Provide the [X, Y] coordinate of the cell's center where the given text is located.  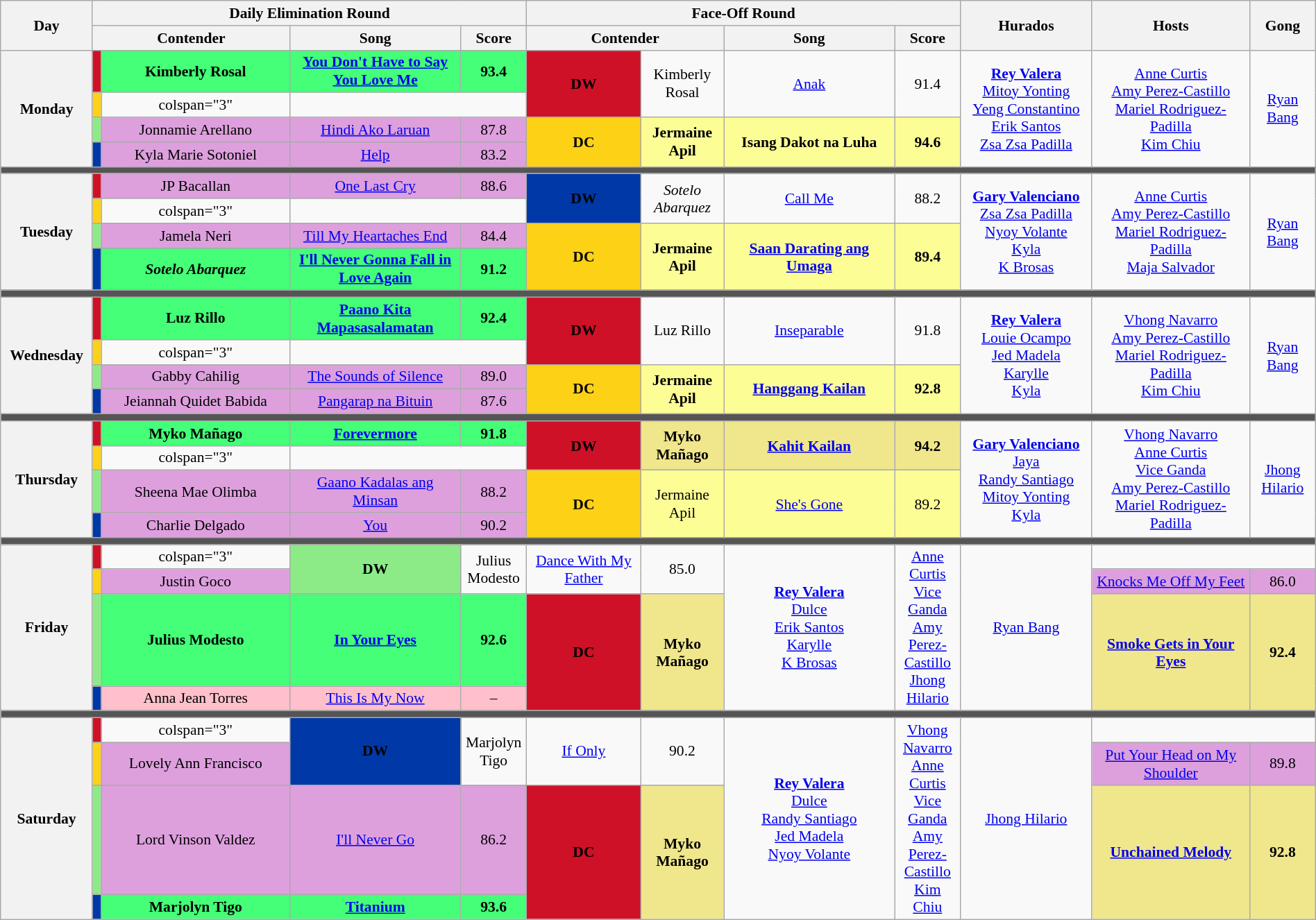
93.6 [494, 908]
I'll Never Gonna Fall in Love Again [376, 269]
86.2 [494, 840]
89.2 [927, 504]
I'll Never Go [376, 840]
93.4 [494, 71]
You Don't Have to Say You Love Me [376, 71]
Call Me [809, 198]
89.8 [1283, 763]
Hanggang Kailan [809, 389]
Face-Off Round [744, 13]
Kahit Kailan [809, 445]
This Is My Now [376, 699]
Isang Dakot na Luha [809, 142]
Put Your Head on My Shoulder [1170, 763]
Anne CurtisAmy Perez-CastilloMariel Rodriguez-PadillaKim Chiu [1170, 108]
Anne CurtisAmy Perez-CastilloMariel Rodriguez-PadillaMaja Salvador [1170, 232]
87.6 [494, 402]
Hindi Ako Laruan [376, 130]
Rey ValeraLouie OcampoJed MadelaKarylleKyla [1026, 356]
Saturday [47, 819]
Daily Elimination Round [310, 13]
She's Gone [809, 504]
Friday [47, 628]
Dance With My Father [584, 569]
Jeiannah Quidet Babida [196, 402]
Anak [809, 83]
Wednesday [47, 356]
Hosts [1170, 25]
91.4 [927, 83]
94.6 [927, 142]
Anne CurtisVice GandaAmy Perez-CastilloJhong Hilario [927, 628]
Lovely Ann Francisco [196, 763]
Kyla Marie Sotoniel [196, 155]
Thursday [47, 479]
Day [47, 25]
94.2 [927, 445]
Sheena Mae Olimba [196, 491]
Anna Jean Torres [196, 699]
– [494, 699]
JP Bacallan [196, 187]
Justin Goco [196, 582]
Rey ValeraMitoy YontingYeng ConstantinoErik SantosZsa Zsa Padilla [1026, 108]
91.2 [494, 269]
Till My Heartaches End [376, 236]
Tuesday [47, 232]
Unchained Melody [1170, 852]
Smoke Gets in Your Eyes [1170, 652]
Hurados [1026, 25]
Forevermore [376, 434]
Vhong NavarroAnne CurtisVice GandaAmy Perez-CastilloMariel Rodriguez-Padilla [1170, 479]
You [376, 525]
Gabby Cahilig [196, 377]
Lord Vinson Valdez [196, 840]
89.4 [927, 257]
Rey ValeraDulceErik SantosKarylleK Brosas [809, 628]
Vhong NavarroAmy Perez-CastilloMariel Rodriguez-PadillaKim Chiu [1170, 356]
Gaano Kadalas ang Minsan [376, 491]
83.2 [494, 155]
86.0 [1283, 582]
One Last Cry [376, 187]
Paano Kita Mapasasalamatan [376, 319]
Knocks Me Off My Feet [1170, 582]
Rey ValeraDulceRandy SantiagoJed MadelaNyoy Volante [809, 819]
87.8 [494, 130]
In Your Eyes [376, 640]
If Only [584, 752]
Jonnamie Arellano [196, 130]
Vhong NavarroAnne CurtisVice GandaAmy Perez-CastilloKim Chiu [927, 819]
84.4 [494, 236]
Inseparable [809, 332]
Jamela Neri [196, 236]
Saan Darating ang Umaga [809, 257]
Help [376, 155]
Gary ValencianoZsa Zsa PadillaNyoy VolanteKylaK Brosas [1026, 232]
Monday [47, 108]
92.6 [494, 640]
Titanium [376, 908]
89.0 [494, 377]
85.0 [682, 569]
Gong [1283, 25]
Pangarap na Bituin [376, 402]
Gary ValencianoJayaRandy SantiagoMitoy YontingKyla [1026, 479]
Charlie Delgado [196, 525]
88.6 [494, 187]
The Sounds of Silence [376, 377]
